Provide the (X, Y) coordinate of the cell's center where the given text is located.  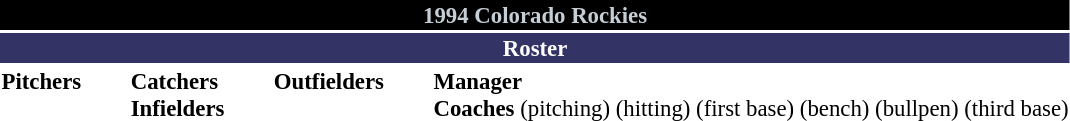
1994 Colorado Rockies (535, 15)
Roster (535, 48)
